Identify which cell holds the provided text, then report its [X, Y] central coordinate. 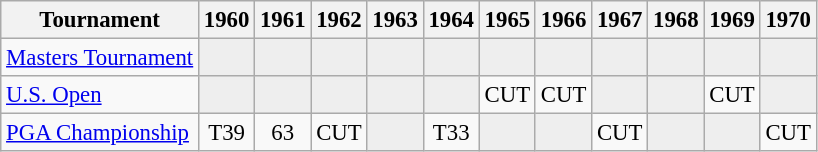
1963 [395, 20]
1964 [451, 20]
1968 [676, 20]
Tournament [100, 20]
1969 [732, 20]
1966 [563, 20]
63 [283, 133]
1962 [339, 20]
1960 [227, 20]
Masters Tournament [100, 58]
T33 [451, 133]
U.S. Open [100, 95]
1967 [620, 20]
1961 [283, 20]
1970 [788, 20]
T39 [227, 133]
PGA Championship [100, 133]
1965 [507, 20]
